Return the [X, Y] coordinate for the center point of the cell that contains the specified text.  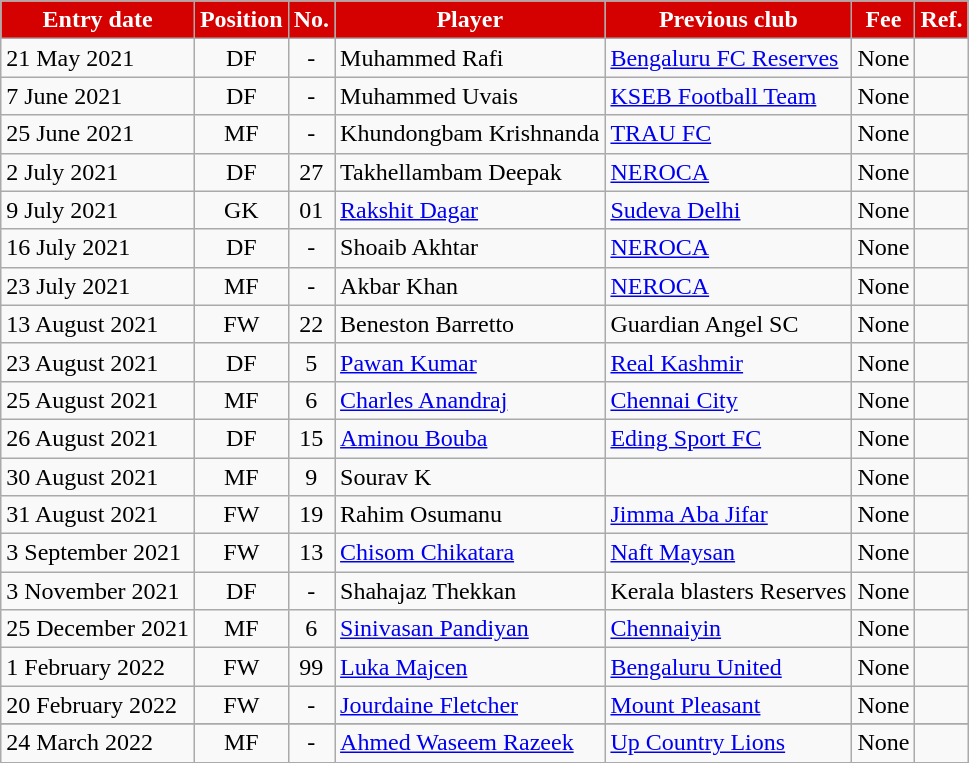
1 February 2022 [98, 667]
16 July 2021 [98, 248]
Fee [884, 20]
Sourav K [470, 477]
7 June 2021 [98, 96]
3 September 2021 [98, 553]
No. [311, 20]
Chisom Chikatara [470, 553]
31 August 2021 [98, 515]
3 November 2021 [98, 591]
Takhellambam Deepak [470, 172]
5 [311, 362]
23 July 2021 [98, 286]
30 August 2021 [98, 477]
Ref. [942, 20]
Muhammed Uvais [470, 96]
01 [311, 210]
Bengaluru United [728, 667]
Khundongbam Krishnanda [470, 134]
Guardian Angel SC [728, 324]
23 August 2021 [98, 362]
Charles Anandraj [470, 400]
Kerala blasters Reserves [728, 591]
Sudeva Delhi [728, 210]
22 [311, 324]
Player [470, 20]
Rakshit Dagar [470, 210]
Position [241, 20]
Ahmed Waseem Razeek [470, 743]
TRAU FC [728, 134]
Muhammed Rafi [470, 58]
Akbar Khan [470, 286]
Bengaluru FC Reserves [728, 58]
GK [241, 210]
Naft Maysan [728, 553]
Jourdaine Fletcher [470, 705]
15 [311, 438]
Jimma Aba Jifar [728, 515]
25 December 2021 [98, 629]
Sinivasan Pandiyan [470, 629]
21 May 2021 [98, 58]
Mount Pleasant [728, 705]
20 February 2022 [98, 705]
26 August 2021 [98, 438]
19 [311, 515]
13 [311, 553]
Rahim Osumanu [470, 515]
9 July 2021 [98, 210]
Up Country Lions [728, 743]
Shahajaz Thekkan [470, 591]
13 August 2021 [98, 324]
2 July 2021 [98, 172]
27 [311, 172]
Chennaiyin [728, 629]
9 [311, 477]
Pawan Kumar [470, 362]
Chennai City [728, 400]
24 March 2022 [98, 743]
Previous club [728, 20]
Eding Sport FC [728, 438]
Beneston Barretto [470, 324]
99 [311, 667]
Shoaib Akhtar [470, 248]
25 June 2021 [98, 134]
25 August 2021 [98, 400]
KSEB Football Team [728, 96]
Aminou Bouba [470, 438]
Real Kashmir [728, 362]
Entry date [98, 20]
Luka Majcen [470, 667]
